Find where the given text appears and provide that cell's center as (X, Y) coordinate. 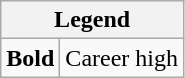
Career high (122, 58)
Bold (30, 58)
Legend (92, 20)
